Pinpoint the cell where the given text exists, returning its (X, Y) midpoint coordinate. 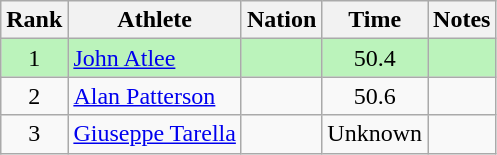
3 (34, 134)
Athlete (155, 20)
Notes (462, 20)
Rank (34, 20)
1 (34, 58)
Unknown (375, 134)
Time (375, 20)
2 (34, 96)
John Atlee (155, 58)
Alan Patterson (155, 96)
Nation (281, 20)
Giuseppe Tarella (155, 134)
50.6 (375, 96)
50.4 (375, 58)
